Find where the given text appears and provide that cell's center as (x, y) coordinate. 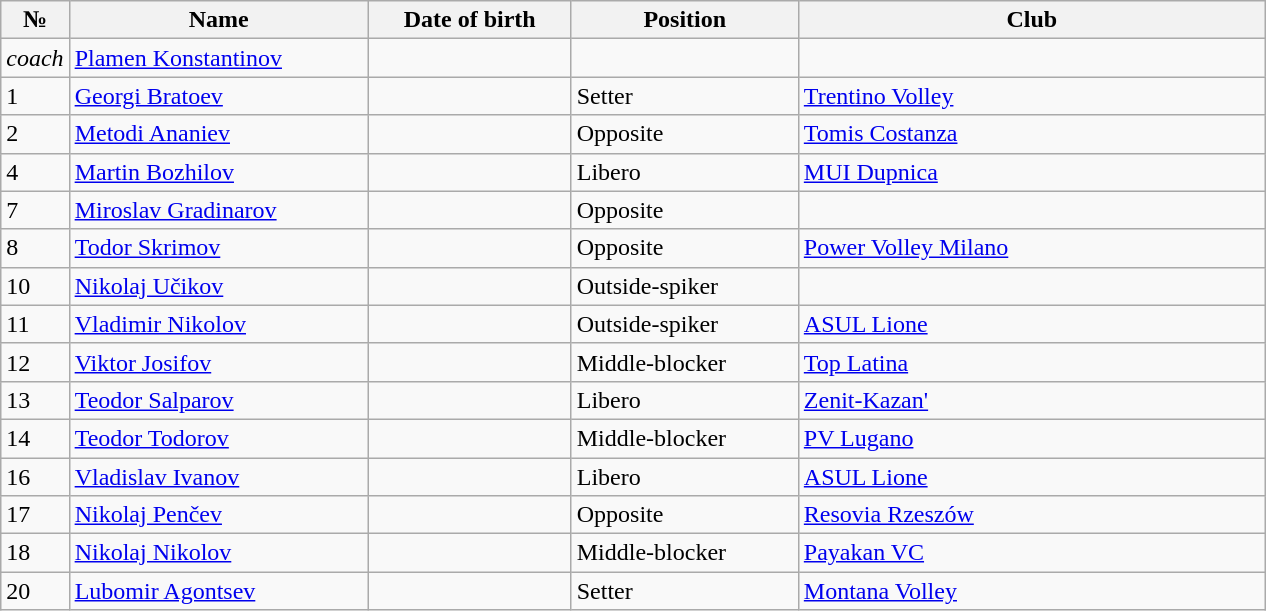
Zenit-Kazan' (1032, 400)
Nikolaj Učikov (218, 286)
Name (218, 20)
Metodi Ananiev (218, 134)
Tomis Costanza (1032, 134)
Top Latina (1032, 362)
Miroslav Gradinarov (218, 210)
Viktor Josifov (218, 362)
Teodor Salparov (218, 400)
Vladislav Ivanov (218, 477)
7 (35, 210)
4 (35, 172)
Trentino Volley (1032, 96)
11 (35, 324)
Martin Bozhilov (218, 172)
Montana Volley (1032, 591)
Vladimir Nikolov (218, 324)
12 (35, 362)
10 (35, 286)
Lubomir Agontsev (218, 591)
16 (35, 477)
Date of birth (470, 20)
PV Lugano (1032, 438)
coach (35, 58)
8 (35, 248)
Resovia Rzeszów (1032, 515)
Nikolaj Penčev (218, 515)
1 (35, 96)
18 (35, 553)
Nikolaj Nikolov (218, 553)
Position (684, 20)
Teodor Todorov (218, 438)
Plamen Konstantinov (218, 58)
№ (35, 20)
Club (1032, 20)
Todor Skrimov (218, 248)
Payakan VC (1032, 553)
MUI Dupnica (1032, 172)
20 (35, 591)
2 (35, 134)
13 (35, 400)
Georgi Bratoev (218, 96)
17 (35, 515)
14 (35, 438)
Power Volley Milano (1032, 248)
